Extract the (X, Y) coordinate from the center of the cell holding the provided text.  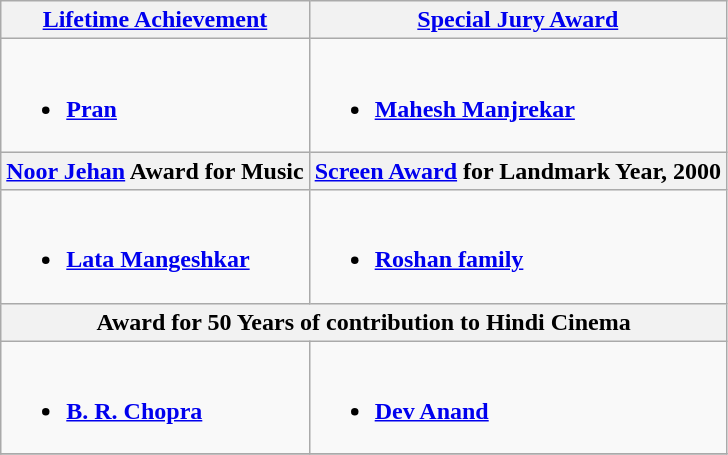
Pran (155, 96)
Screen Award for Landmark Year, 2000 (518, 171)
Noor Jehan Award for Music (155, 171)
Roshan family (518, 246)
Dev Anand (518, 398)
Special Jury Award (518, 20)
B. R. Chopra (155, 398)
Award for 50 Years of contribution to Hindi Cinema (364, 322)
Lifetime Achievement (155, 20)
Mahesh Manjrekar (518, 96)
Lata Mangeshkar (155, 246)
